Determine the (x, y) coordinate at the center of the cell enclosing the given text.  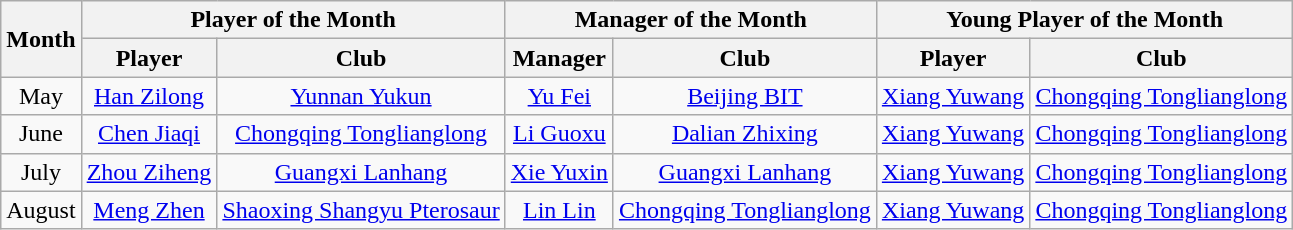
May (41, 96)
Young Player of the Month (1084, 20)
Meng Zhen (149, 210)
Li Guoxu (559, 134)
Manager (559, 58)
Dalian Zhixing (744, 134)
Shaoxing Shangyu Pterosaur (361, 210)
Han Zilong (149, 96)
Zhou Ziheng (149, 172)
August (41, 210)
Manager of the Month (690, 20)
Chen Jiaqi (149, 134)
Yu Fei (559, 96)
Xie Yuxin (559, 172)
Beijing BIT (744, 96)
June (41, 134)
Month (41, 39)
Player of the Month (293, 20)
Lin Lin (559, 210)
July (41, 172)
Yunnan Yukun (361, 96)
